For the text-containing cell, return its midpoint in [X, Y] coordinate format. 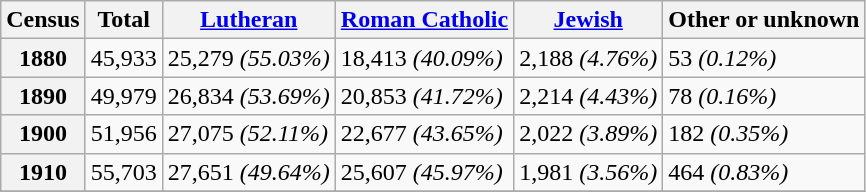
Lutheran [248, 20]
Other or unknown [764, 20]
1890 [43, 96]
49,979 [124, 96]
Total [124, 20]
53 (0.12%) [764, 58]
22,677 (43.65%) [424, 134]
25,607 (45.97%) [424, 172]
Roman Catholic [424, 20]
1,981 (3.56%) [588, 172]
20,853 (41.72%) [424, 96]
2,214 (4.43%) [588, 96]
45,933 [124, 58]
464 (0.83%) [764, 172]
26,834 (53.69%) [248, 96]
2,188 (4.76%) [588, 58]
1910 [43, 172]
182 (0.35%) [764, 134]
Census [43, 20]
78 (0.16%) [764, 96]
Jewish [588, 20]
25,279 (55.03%) [248, 58]
2,022 (3.89%) [588, 134]
1880 [43, 58]
18,413 (40.09%) [424, 58]
1900 [43, 134]
55,703 [124, 172]
27,651 (49.64%) [248, 172]
51,956 [124, 134]
27,075 (52.11%) [248, 134]
